Identify which cell holds the provided text, then report its [X, Y] central coordinate. 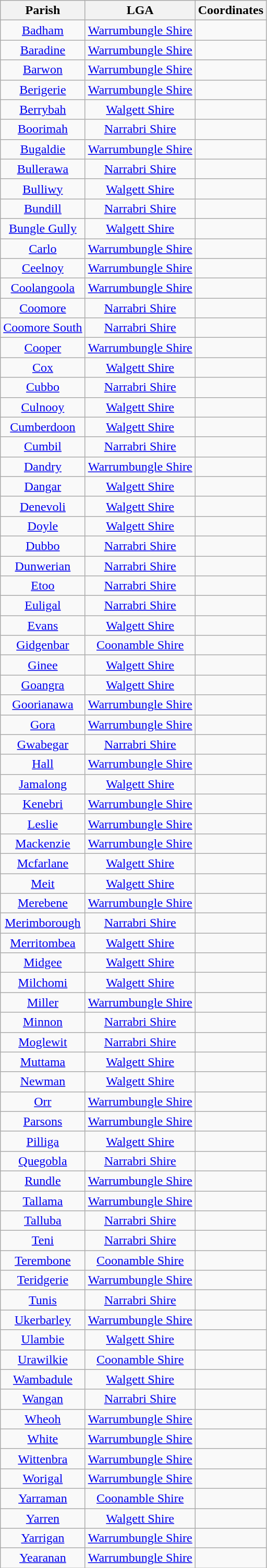
Orr [43, 1101]
Coordinates [230, 10]
Yarren [43, 1518]
Dubbo [43, 546]
Terembone [43, 1260]
Meit [43, 884]
Yearanan [43, 1558]
Coomore [43, 308]
Goorianawa [43, 705]
Wambadule [43, 1379]
Minnon [43, 1022]
Barwon [43, 70]
Doyle [43, 526]
Etoo [43, 586]
Rundle [43, 1181]
Jamalong [43, 784]
Hall [43, 764]
Cooper [43, 348]
Teridgerie [43, 1280]
Cumberdoon [43, 427]
Cubbo [43, 387]
Yarraman [43, 1498]
Urawilkie [43, 1359]
Berigerie [43, 90]
Baradine [43, 50]
Culnooy [43, 407]
Badham [43, 30]
Dandry [43, 467]
Denevoli [43, 506]
Wheoh [43, 1419]
Mcfarlane [43, 863]
Gwabegar [43, 744]
Wittenbra [43, 1459]
Merebene [43, 903]
Dangar [43, 486]
Merritombea [43, 943]
Tunis [43, 1300]
Midgee [43, 963]
Gidgenbar [43, 645]
Dunwerian [43, 566]
Teni [43, 1241]
Bugaldie [43, 149]
Bundill [43, 209]
Ceelnoy [43, 268]
Moglewit [43, 1042]
Wangan [43, 1399]
Mackenzie [43, 843]
Worigal [43, 1478]
Newman [43, 1082]
Coolangoola [43, 288]
Muttama [43, 1062]
Milchomi [43, 983]
Ulambie [43, 1340]
Bungle Gully [43, 228]
Parsons [43, 1121]
Quegobla [43, 1161]
Miller [43, 1002]
Bullerawa [43, 169]
Evans [43, 626]
Leslie [43, 824]
Carlo [43, 249]
Merimborough [43, 923]
Ukerbarley [43, 1320]
Yarrigan [43, 1538]
Goangra [43, 685]
Parish [43, 10]
Berrybah [43, 109]
Euligal [43, 606]
Cox [43, 367]
Gora [43, 725]
Cumbil [43, 447]
LGA [140, 10]
Talluba [43, 1221]
Coomore South [43, 328]
Kenebri [43, 804]
Bulliwy [43, 189]
Boorimah [43, 129]
Tallama [43, 1200]
Ginee [43, 665]
Pilliga [43, 1141]
White [43, 1439]
